Find where the given text appears and provide that cell's center as [X, Y] coordinate. 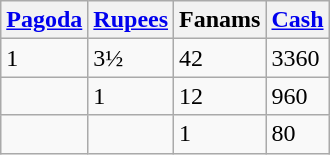
Rupees [131, 20]
Cash [298, 20]
3½ [131, 58]
Fanams [220, 20]
42 [220, 58]
12 [220, 96]
3360 [298, 58]
Pagoda [44, 20]
960 [298, 96]
80 [298, 134]
